Identify which cell holds the provided text, then report its (X, Y) central coordinate. 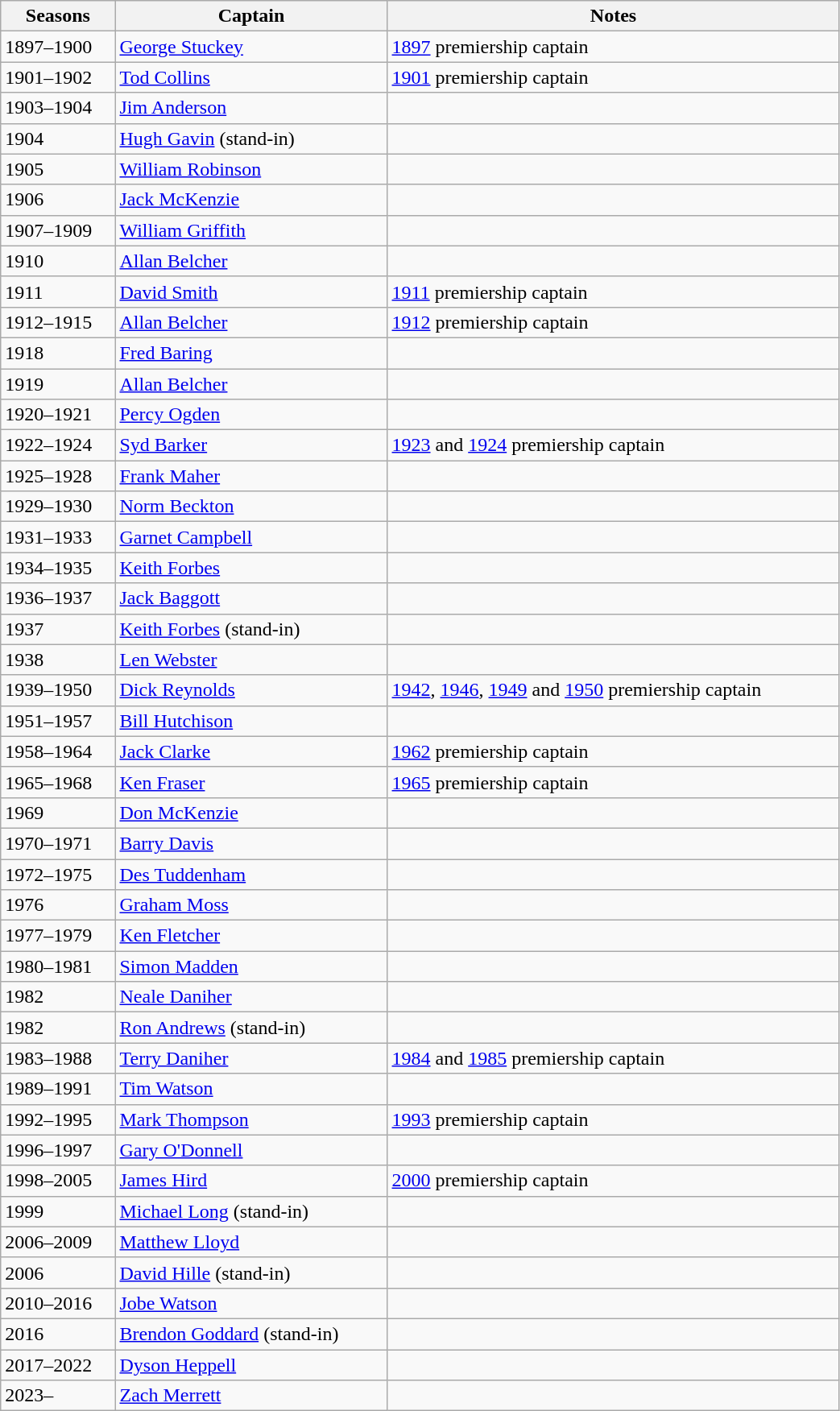
1965–1968 (58, 782)
1984 and 1985 premiership captain (614, 1058)
1942, 1946, 1949 and 1950 premiership captain (614, 690)
Graham Moss (251, 905)
1901 premiership captain (614, 77)
1998–2005 (58, 1181)
1958–1964 (58, 751)
Ken Fraser (251, 782)
Notes (614, 16)
David Hille (stand-in) (251, 1272)
Terry Daniher (251, 1058)
2006–2009 (58, 1242)
Brendon Goddard (stand-in) (251, 1334)
1925–1928 (58, 476)
Zach Merrett (251, 1396)
1937 (58, 629)
Ron Andrews (stand-in) (251, 1028)
Garnet Campbell (251, 537)
1905 (58, 169)
1919 (58, 384)
Frank Maher (251, 476)
William Griffith (251, 230)
2010–2016 (58, 1303)
1910 (58, 261)
1989–1991 (58, 1089)
Des Tuddenham (251, 874)
1904 (58, 139)
Keith Forbes (251, 568)
Dyson Heppell (251, 1365)
2006 (58, 1272)
1912 premiership captain (614, 322)
1936–1937 (58, 598)
James Hird (251, 1181)
1976 (58, 905)
1922–1924 (58, 445)
Syd Barker (251, 445)
Hugh Gavin (stand-in) (251, 139)
1939–1950 (58, 690)
2017–2022 (58, 1365)
Captain (251, 16)
George Stuckey (251, 47)
1992–1995 (58, 1119)
1920–1921 (58, 415)
1911 (58, 292)
1912–1915 (58, 322)
Simon Madden (251, 966)
Seasons (58, 16)
Tod Collins (251, 77)
Bill Hutchison (251, 721)
Matthew Lloyd (251, 1242)
1934–1935 (58, 568)
2016 (58, 1334)
1996–1997 (58, 1150)
Barry Davis (251, 843)
2023– (58, 1396)
Michael Long (stand-in) (251, 1211)
1931–1933 (58, 537)
Jack Baggott (251, 598)
1907–1909 (58, 230)
1972–1975 (58, 874)
Len Webster (251, 660)
Keith Forbes (stand-in) (251, 629)
Norm Beckton (251, 507)
1911 premiership captain (614, 292)
1970–1971 (58, 843)
2000 premiership captain (614, 1181)
1983–1988 (58, 1058)
Jobe Watson (251, 1303)
Jim Anderson (251, 108)
1929–1930 (58, 507)
1903–1904 (58, 108)
1951–1957 (58, 721)
Percy Ogden (251, 415)
Don McKenzie (251, 813)
Tim Watson (251, 1089)
William Robinson (251, 169)
1897–1900 (58, 47)
1962 premiership captain (614, 751)
Gary O'Donnell (251, 1150)
Jack McKenzie (251, 200)
Fred Baring (251, 353)
1980–1981 (58, 966)
1938 (58, 660)
Neale Daniher (251, 997)
1897 premiership captain (614, 47)
1999 (58, 1211)
1906 (58, 200)
1965 premiership captain (614, 782)
1901–1902 (58, 77)
1923 and 1924 premiership captain (614, 445)
Mark Thompson (251, 1119)
Dick Reynolds (251, 690)
1993 premiership captain (614, 1119)
1977–1979 (58, 936)
Ken Fletcher (251, 936)
Jack Clarke (251, 751)
David Smith (251, 292)
1969 (58, 813)
1918 (58, 353)
